Identify which cell holds the provided text, then report its (X, Y) central coordinate. 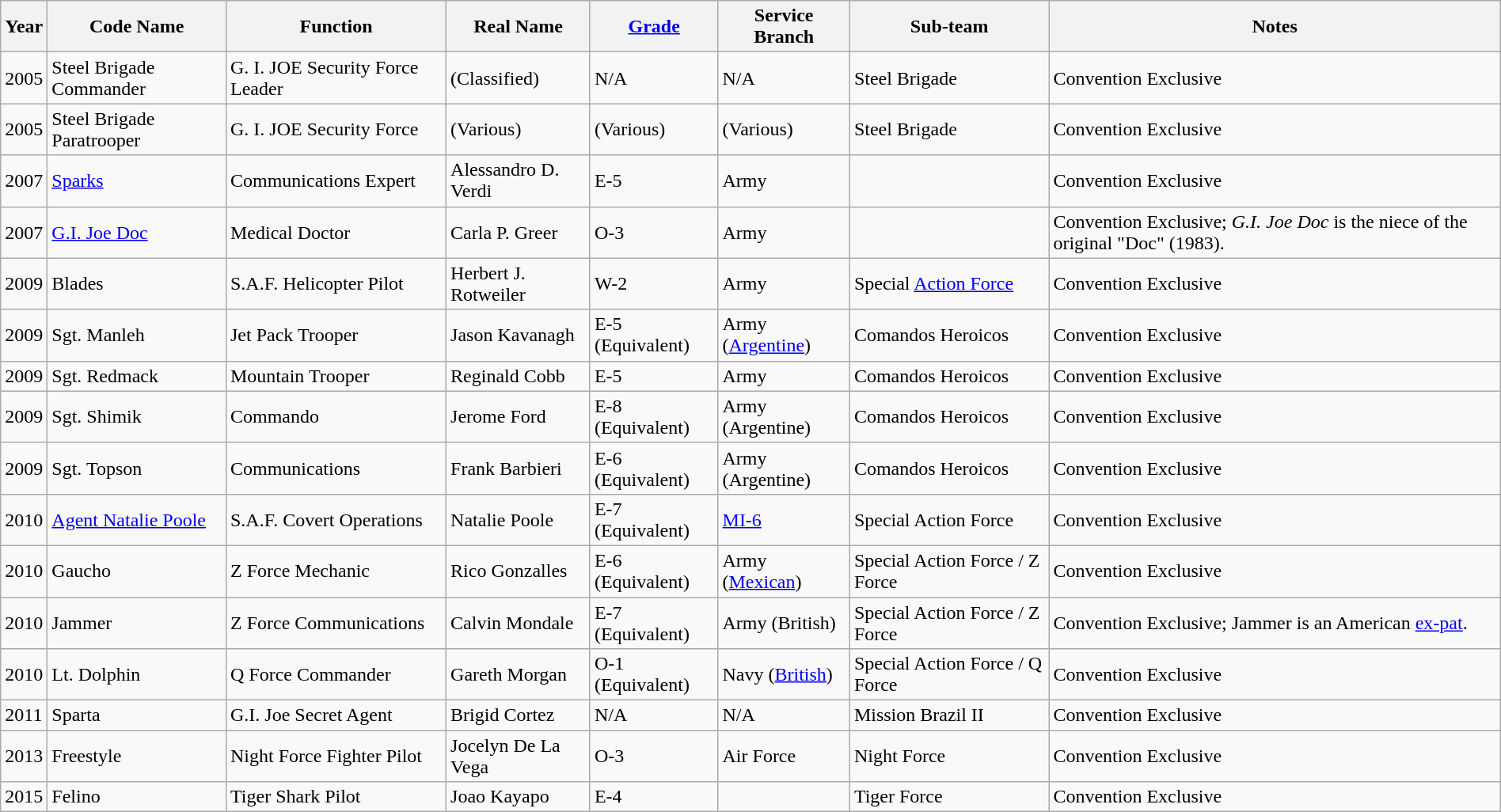
Sgt. Topson (137, 469)
2015 (24, 797)
O-1 (Equivalent) (654, 674)
Brigid Cortez (519, 715)
Joao Kayapo (519, 797)
Code Name (137, 27)
E-5 (Equivalent) (654, 336)
Medical Doctor (336, 233)
(Classified) (519, 78)
Steel Brigade Commander (137, 78)
Jerome Ford (519, 416)
Z Force Mechanic (336, 571)
Steel Brigade Paratrooper (137, 130)
E-8 (Equivalent) (654, 416)
Jason Kavanagh (519, 336)
Convention Exclusive; G.I. Joe Doc is the niece of the original "Doc" (1983). (1275, 233)
G. I. JOE Security Force Leader (336, 78)
Jammer (137, 622)
Felino (137, 797)
Blades (137, 283)
Night Force (949, 757)
MI-6 (784, 519)
Agent Natalie Poole (137, 519)
W-2 (654, 283)
Calvin Mondale (519, 622)
Gareth Morgan (519, 674)
G.I. Joe Secret Agent (336, 715)
Lt. Dolphin (137, 674)
Z Force Communications (336, 622)
Night Force Fighter Pilot (336, 757)
Year (24, 27)
Communications (336, 469)
Special Action Force / Q Force (949, 674)
Real Name (519, 27)
Reginald Cobb (519, 376)
Sgt. Manleh (137, 336)
Sgt. Redmack (137, 376)
Function (336, 27)
G. I. JOE Security Force (336, 130)
2011 (24, 715)
Navy (British) (784, 674)
Rico Gonzalles (519, 571)
G.I. Joe Doc (137, 233)
Sparta (137, 715)
Natalie Poole (519, 519)
Sgt. Shimik (137, 416)
Communications Expert (336, 180)
Carla P. Greer (519, 233)
Mission Brazil II (949, 715)
2013 (24, 757)
Jet Pack Trooper (336, 336)
S.A.F. Helicopter Pilot (336, 283)
Grade (654, 27)
Convention Exclusive; Jammer is an American ex-pat. (1275, 622)
Herbert J. Rotweiler (519, 283)
Q Force Commander (336, 674)
Tiger Shark Pilot (336, 797)
Alessandro D. Verdi (519, 180)
Air Force (784, 757)
Service Branch (784, 27)
E-4 (654, 797)
Gaucho (137, 571)
Army (Mexican) (784, 571)
Frank Barbieri (519, 469)
Army (British) (784, 622)
Freestyle (137, 757)
Commando (336, 416)
Sub-team (949, 27)
Sparks (137, 180)
Tiger Force (949, 797)
S.A.F. Covert Operations (336, 519)
Jocelyn De La Vega (519, 757)
Notes (1275, 27)
Mountain Trooper (336, 376)
